Extract the (X, Y) coordinate from the center of the cell holding the provided text.  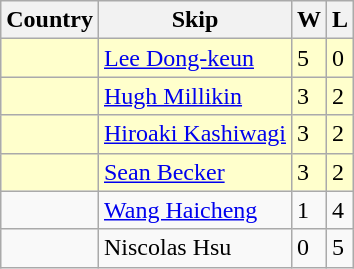
4 (340, 210)
Country (50, 20)
Lee Dong-keun (194, 58)
Hiroaki Kashiwagi (194, 134)
W (310, 20)
Niscolas Hsu (194, 248)
Wang Haicheng (194, 210)
Hugh Millikin (194, 96)
L (340, 20)
Sean Becker (194, 172)
1 (310, 210)
Skip (194, 20)
